Search for the cell housing the specified text and yield its (X, Y) center coordinate. 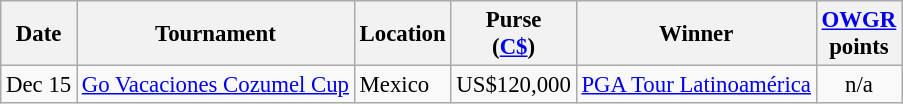
PGA Tour Latinoamérica (696, 85)
Mexico (402, 85)
Winner (696, 34)
Purse(C$) (514, 34)
Location (402, 34)
n/a (858, 85)
US$120,000 (514, 85)
Go Vacaciones Cozumel Cup (215, 85)
OWGRpoints (858, 34)
Date (39, 34)
Dec 15 (39, 85)
Tournament (215, 34)
